Capture the cell that displays the provided text and extract its [x, y] central coordinate. 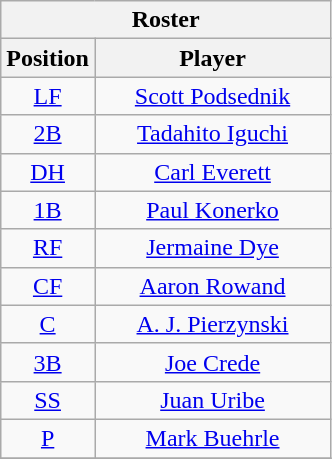
Aaron Rowand [212, 286]
RF [48, 248]
Mark Buehrle [212, 438]
Roster [166, 20]
C [48, 324]
LF [48, 96]
Tadahito Iguchi [212, 134]
DH [48, 172]
Jermaine Dye [212, 248]
SS [48, 400]
1B [48, 210]
Player [212, 58]
3B [48, 362]
CF [48, 286]
A. J. Pierzynski [212, 324]
Paul Konerko [212, 210]
P [48, 438]
Joe Crede [212, 362]
Scott Podsednik [212, 96]
2B [48, 134]
Juan Uribe [212, 400]
Carl Everett [212, 172]
Position [48, 58]
